For the text-containing cell, return its midpoint in [x, y] coordinate format. 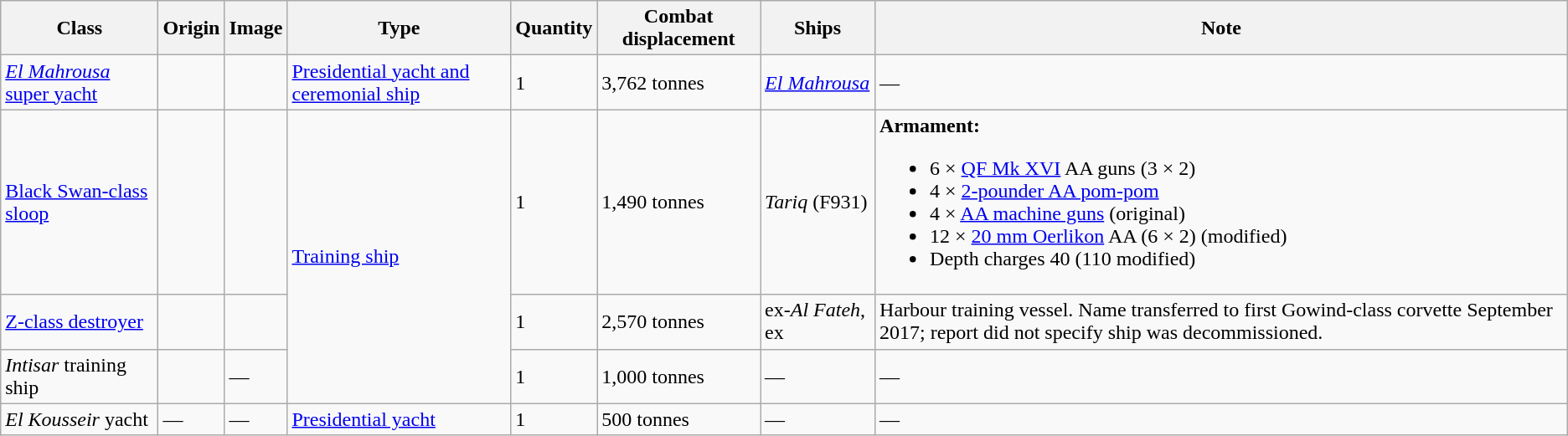
Image [256, 28]
Combat displacement [678, 28]
500 tonnes [678, 419]
3,762 tonnes [678, 82]
Black Swan-class sloop [80, 203]
Harbour training vessel. Name transferred to first Gowind-class corvette September 2017; report did not specify ship was decommissioned. [1221, 321]
Presidential yacht [399, 419]
Quantity [554, 28]
Note [1221, 28]
2,570 tonnes [678, 321]
Intisar training ship [80, 377]
Tariq (F931) [818, 203]
1,000 tonnes [678, 377]
Training ship [399, 256]
El Mahrousa [818, 82]
Ships [818, 28]
Z-class destroyer [80, 321]
El Mahrousa super yacht [80, 82]
Class [80, 28]
ex-Al Fateh, ex [818, 321]
Origin [191, 28]
Presidential yacht and ceremonial ship [399, 82]
Type [399, 28]
El Kousseir yacht [80, 419]
1,490 tonnes [678, 203]
